Capture the cell that displays the provided text and extract its [X, Y] central coordinate. 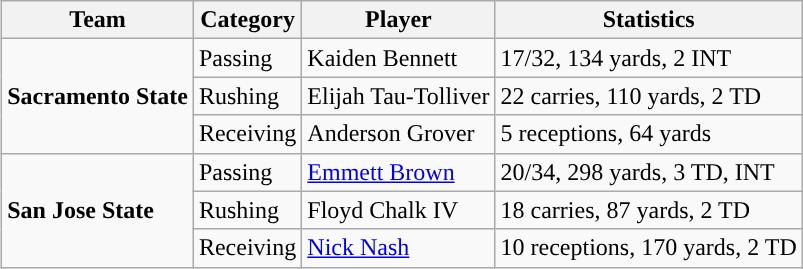
San Jose State [98, 210]
Team [98, 20]
22 carries, 110 yards, 2 TD [648, 96]
10 receptions, 170 yards, 2 TD [648, 248]
17/32, 134 yards, 2 INT [648, 58]
Nick Nash [398, 248]
Category [247, 20]
Kaiden Bennett [398, 58]
5 receptions, 64 yards [648, 134]
Anderson Grover [398, 134]
Statistics [648, 20]
Player [398, 20]
Floyd Chalk IV [398, 210]
Sacramento State [98, 96]
Emmett Brown [398, 172]
Elijah Tau-Tolliver [398, 96]
18 carries, 87 yards, 2 TD [648, 210]
20/34, 298 yards, 3 TD, INT [648, 172]
